Output the (X, Y) coordinate of the center of the cell containing the given text.  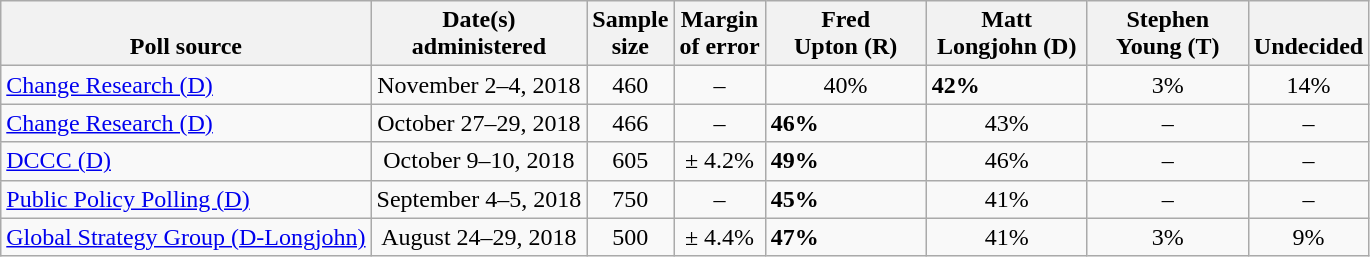
November 2–4, 2018 (479, 85)
Poll source (186, 34)
Global Strategy Group (D-Longjohn) (186, 237)
August 24–29, 2018 (479, 237)
Samplesize (630, 34)
StephenYoung (T) (1168, 34)
MattLongjohn (D) (1006, 34)
Marginof error (720, 34)
Undecided (1308, 34)
September 4–5, 2018 (479, 199)
47% (846, 237)
466 (630, 123)
605 (630, 161)
14% (1308, 85)
Date(s)administered (479, 34)
460 (630, 85)
± 4.4% (720, 237)
750 (630, 199)
500 (630, 237)
Public Policy Polling (D) (186, 199)
FredUpton (R) (846, 34)
9% (1308, 237)
45% (846, 199)
40% (846, 85)
42% (1006, 85)
± 4.2% (720, 161)
49% (846, 161)
October 27–29, 2018 (479, 123)
October 9–10, 2018 (479, 161)
43% (1006, 123)
DCCC (D) (186, 161)
